Pinpoint the cell where the given text exists, returning its (X, Y) midpoint coordinate. 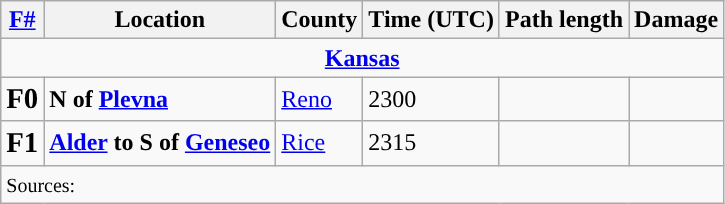
Alder to S of Geneseo (160, 143)
Rice (320, 143)
2315 (432, 143)
F# (22, 20)
Reno (320, 99)
N of Plevna (160, 99)
Sources: (362, 184)
F1 (22, 143)
2300 (432, 99)
Kansas (362, 58)
F0 (22, 99)
Location (160, 20)
Time (UTC) (432, 20)
Damage (676, 20)
County (320, 20)
Path length (564, 20)
